For the text-containing cell, return its midpoint in [x, y] coordinate format. 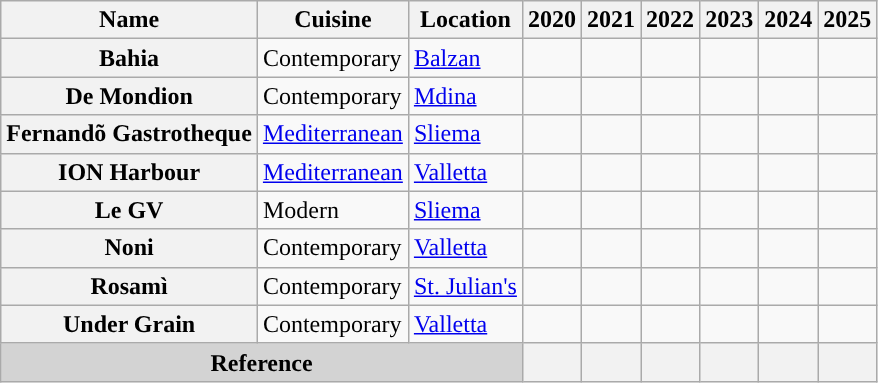
Balzan [465, 58]
2025 [848, 20]
Under Grain [130, 324]
Cuisine [332, 20]
Reference [262, 362]
2021 [612, 20]
2020 [552, 20]
Mdina [465, 96]
ION Harbour [130, 172]
Le GV [130, 210]
Noni [130, 248]
2023 [730, 20]
Bahia [130, 58]
2022 [670, 20]
2024 [788, 20]
Modern [332, 210]
Name [130, 20]
Fernandõ Gastrotheque [130, 134]
Rosamì [130, 286]
Location [465, 20]
De Mondion [130, 96]
St. Julian's [465, 286]
